Return the [X, Y] coordinate for the center point of the cell that contains the specified text.  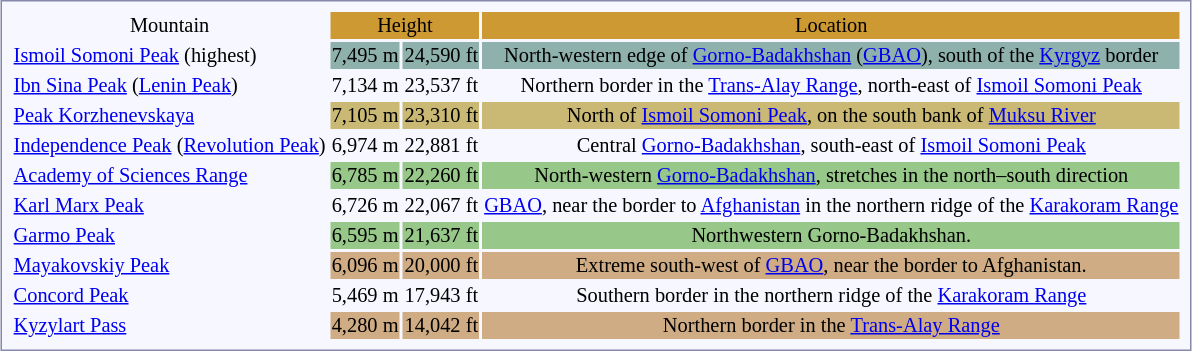
Central Gorno-Badakhshan, south-east of Ismoil Somoni Peak [832, 146]
Height [404, 26]
21,637 ft [442, 236]
Garmo Peak [170, 236]
Peak Korzhenevskaya [170, 116]
17,943 ft [442, 296]
7,105 m [365, 116]
6,726 m [365, 206]
Northern border in the Trans-Alay Range [832, 326]
Academy of Sciences Range [170, 176]
North-western edge of Gorno-Badakhshan (GBAO), south of the Kyrgyz border [832, 56]
7,134 m [365, 86]
14,042 ft [442, 326]
23,310 ft [442, 116]
Ibn Sina Peak (Lenin Peak) [170, 86]
Ismoil Somoni Peak (highest) [170, 56]
22,067 ft [442, 206]
23,537 ft [442, 86]
6,974 m [365, 146]
Extreme south-west of GBAO, near the border to Afghanistan. [832, 266]
24,590 ft [442, 56]
Concord Peak [170, 296]
Mountain [170, 26]
North-western Gorno-Badakhshan, stretches in the north–south direction [832, 176]
Independence Peak (Revolution Peak) [170, 146]
22,260 ft [442, 176]
Northwestern Gorno-Badakhshan. [832, 236]
Mayakovskiy Peak [170, 266]
GBAO, near the border to Afghanistan in the northern ridge of the Karakoram Range [832, 206]
North of Ismoil Somoni Peak, on the south bank of Muksu River [832, 116]
Karl Marx Peak [170, 206]
5,469 m [365, 296]
7,495 m [365, 56]
6,096 m [365, 266]
Location [832, 26]
Southern border in the northern ridge of the Karakoram Range [832, 296]
4,280 m [365, 326]
6,785 m [365, 176]
6,595 m [365, 236]
Kyzylart Pass [170, 326]
Northern border in the Trans-Alay Range, north-east of Ismoil Somoni Peak [832, 86]
22,881 ft [442, 146]
20,000 ft [442, 266]
